Locate the cell with the specified text and output its (X, Y) center coordinate. 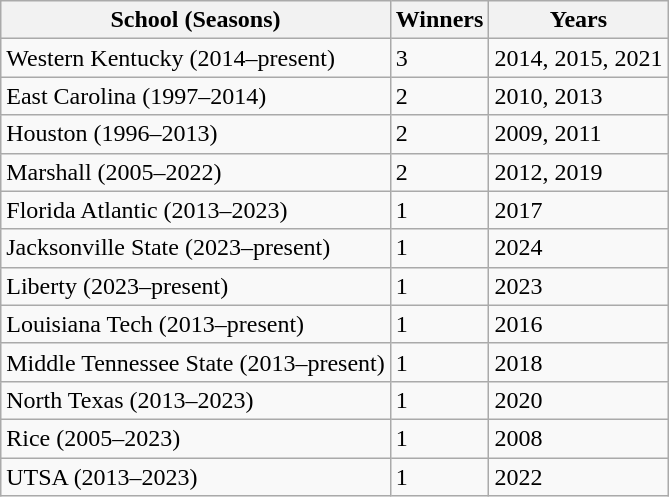
East Carolina (1997–2014) (196, 96)
Houston (1996–2013) (196, 134)
2017 (578, 210)
Years (578, 20)
2009, 2011 (578, 134)
2023 (578, 286)
Jacksonville State (2023–present) (196, 248)
2010, 2013 (578, 96)
Louisiana Tech (2013–present) (196, 324)
Winners (440, 20)
2012, 2019 (578, 172)
North Texas (2013–2023) (196, 400)
3 (440, 58)
Florida Atlantic (2013–2023) (196, 210)
Marshall (2005–2022) (196, 172)
2024 (578, 248)
2016 (578, 324)
2008 (578, 438)
2014, 2015, 2021 (578, 58)
2020 (578, 400)
Rice (2005–2023) (196, 438)
UTSA (2013–2023) (196, 477)
2018 (578, 362)
Liberty (2023–present) (196, 286)
School (Seasons) (196, 20)
2022 (578, 477)
Middle Tennessee State (2013–present) (196, 362)
Western Kentucky (2014–present) (196, 58)
